Return the (X, Y) coordinate for the center point of the cell that contains the specified text.  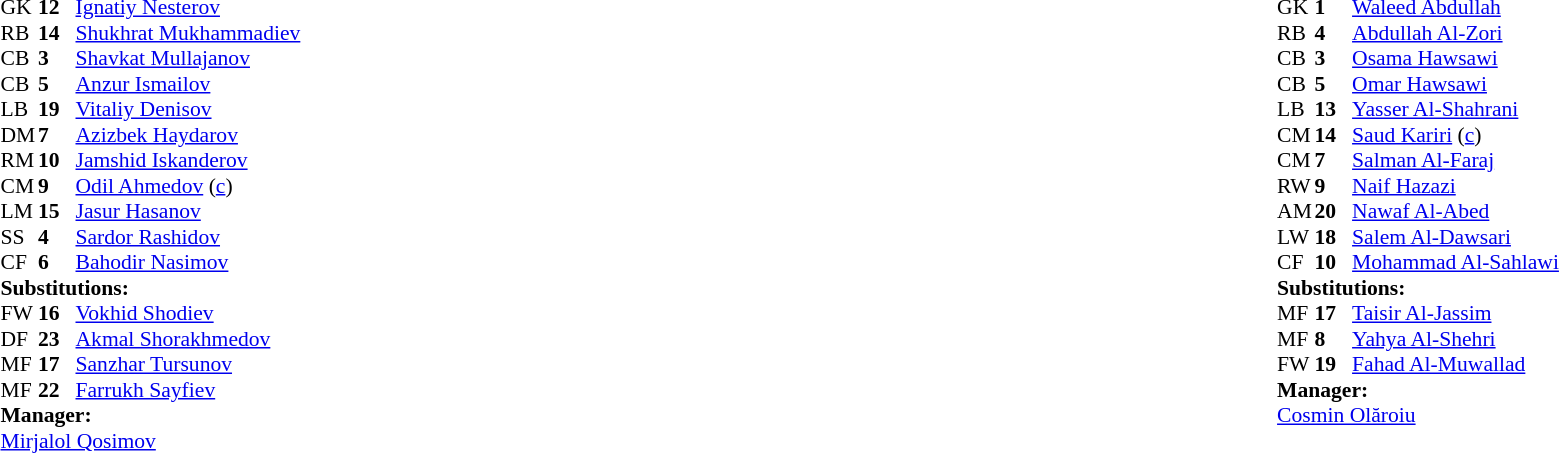
Cosmin Olăroiu (1418, 415)
LW (1296, 237)
Farrukh Sayfiev (188, 390)
13 (1334, 109)
Vokhid Shodiev (188, 313)
Mohammad Al-Sahlawi (1456, 263)
Fahad Al-Muwallad (1456, 365)
Salem Al-Dawsari (1456, 237)
Jamshid Iskanderov (188, 161)
15 (57, 211)
Omar Hawsawi (1456, 84)
Akmal Shorakhmedov (188, 339)
DF (19, 339)
6 (57, 263)
Vitaliy Denisov (188, 109)
Shukhrat Mukhammadiev (188, 33)
Jasur Hasanov (188, 211)
Yasser Al-Shahrani (1456, 109)
Bahodir Nasimov (188, 263)
SS (19, 237)
18 (1334, 237)
23 (57, 339)
Salman Al-Faraj (1456, 161)
Saud Kariri (c) (1456, 135)
RM (19, 161)
Naif Hazazi (1456, 186)
DM (19, 135)
Sardor Rashidov (188, 237)
22 (57, 390)
RW (1296, 186)
Azizbek Haydarov (188, 135)
8 (1334, 339)
LM (19, 211)
Osama Hawsawi (1456, 59)
16 (57, 313)
Nawaf Al-Abed (1456, 211)
Yahya Al-Shehri (1456, 339)
Shavkat Mullajanov (188, 59)
Odil Ahmedov (c) (188, 186)
20 (1334, 211)
Taisir Al-Jassim (1456, 313)
Anzur Ismailov (188, 84)
AM (1296, 211)
Abdullah Al-Zori (1456, 33)
Sanzhar Tursunov (188, 365)
